From the cell containing the given text, extract its center point as [x, y] coordinate. 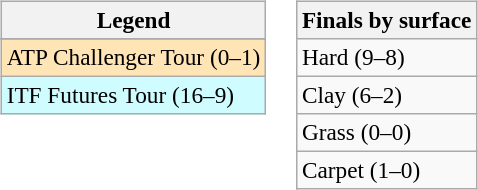
Hard (9–8) [387, 57]
Carpet (1–0) [387, 171]
ITF Futures Tour (16–9) [133, 95]
Finals by surface [387, 20]
ATP Challenger Tour (0–1) [133, 57]
Legend [133, 20]
Grass (0–0) [387, 133]
Clay (6–2) [387, 95]
